Provide the [X, Y] coordinate of the cell's center where the given text is located.  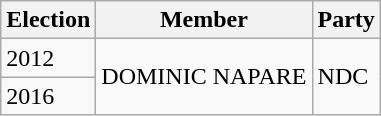
2016 [48, 96]
2012 [48, 58]
NDC [346, 77]
Party [346, 20]
Member [204, 20]
DOMINIC NAPARE [204, 77]
Election [48, 20]
